Provide the (x, y) coordinate of the cell's center where the given text is located.  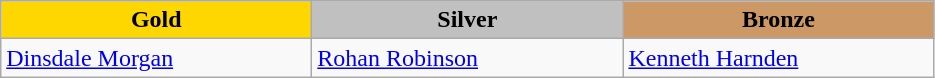
Kenneth Harnden (778, 58)
Rohan Robinson (468, 58)
Silver (468, 20)
Gold (156, 20)
Dinsdale Morgan (156, 58)
Bronze (778, 20)
